From the cell containing the given text, extract its center point as [x, y] coordinate. 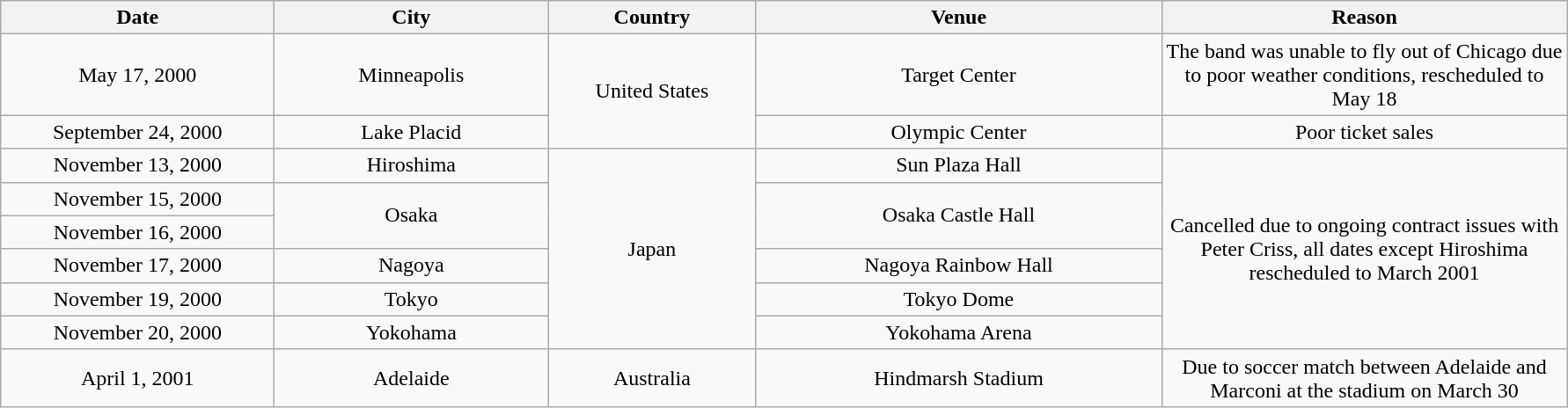
Tokyo [412, 299]
November 16, 2000 [137, 232]
November 17, 2000 [137, 266]
City [412, 18]
Yokohama [412, 332]
Hindmarsh Stadium [959, 378]
Due to soccer match between Adelaide and Marconi at the stadium on March 30 [1364, 378]
Poor ticket sales [1364, 132]
Hiroshima [412, 165]
Date [137, 18]
Olympic Center [959, 132]
Australia [652, 378]
November 19, 2000 [137, 299]
Venue [959, 18]
April 1, 2001 [137, 378]
Lake Placid [412, 132]
Target Center [959, 75]
November 20, 2000 [137, 332]
Yokohama Arena [959, 332]
Japan [652, 249]
Nagoya [412, 266]
United States [652, 91]
Tokyo Dome [959, 299]
Country [652, 18]
September 24, 2000 [137, 132]
The band was unable to fly out of Chicago due to poor weather conditions, rescheduled to May 18 [1364, 75]
Osaka Castle Hall [959, 215]
Adelaide [412, 378]
Minneapolis [412, 75]
November 15, 2000 [137, 199]
May 17, 2000 [137, 75]
Osaka [412, 215]
Nagoya Rainbow Hall [959, 266]
Sun Plaza Hall [959, 165]
November 13, 2000 [137, 165]
Cancelled due to ongoing contract issues with Peter Criss, all dates except Hiroshima rescheduled to March 2001 [1364, 249]
Reason [1364, 18]
